Search for the cell housing the specified text and yield its (x, y) center coordinate. 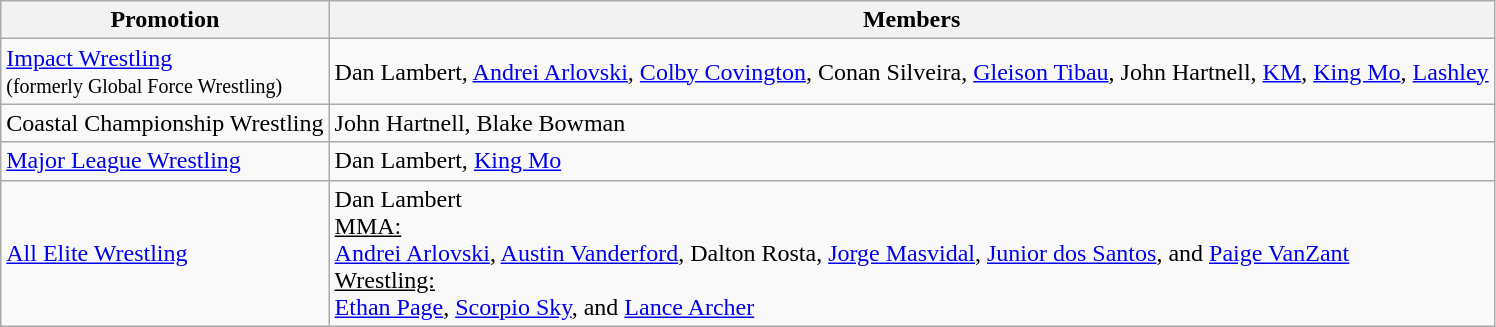
Impact Wrestling(formerly Global Force Wrestling) (165, 72)
Promotion (165, 20)
Dan Lambert, King Mo (912, 161)
Major League Wrestling (165, 161)
All Elite Wrestling (165, 253)
John Hartnell, Blake Bowman (912, 123)
Coastal Championship Wrestling (165, 123)
Dan Lambert, Andrei Arlovski, Colby Covington, Conan Silveira, Gleison Tibau, John Hartnell, KM, King Mo, Lashley (912, 72)
Members (912, 20)
